Provide the [X, Y] coordinate of the cell's center where the given text is located.  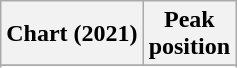
Chart (2021) [72, 34]
Peakposition [189, 34]
